Capture the cell that displays the provided text and extract its (x, y) central coordinate. 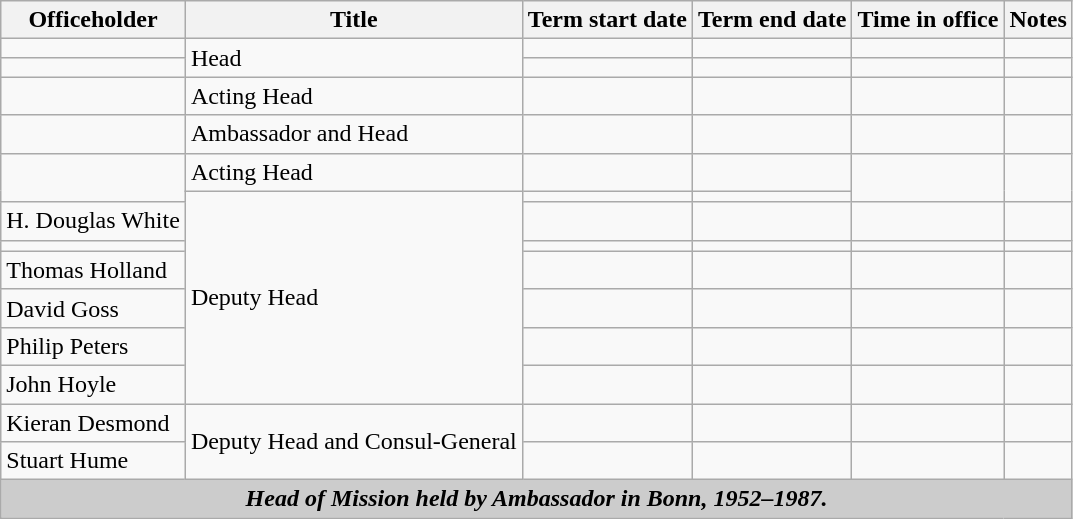
David Goss (94, 308)
Time in office (928, 20)
Deputy Head (354, 297)
Term end date (772, 20)
Philip Peters (94, 346)
H. Douglas White (94, 221)
Deputy Head and Consul-General (354, 442)
Title (354, 20)
Notes (1038, 20)
Thomas Holland (94, 270)
Term start date (607, 20)
John Hoyle (94, 384)
Head of Mission held by Ambassador in Bonn, 1952–1987. (537, 499)
Officeholder (94, 20)
Ambassador and Head (354, 134)
Stuart Hume (94, 461)
Kieran Desmond (94, 423)
Head (354, 58)
